Return the (x, y) coordinate for the center point of the cell that contains the specified text.  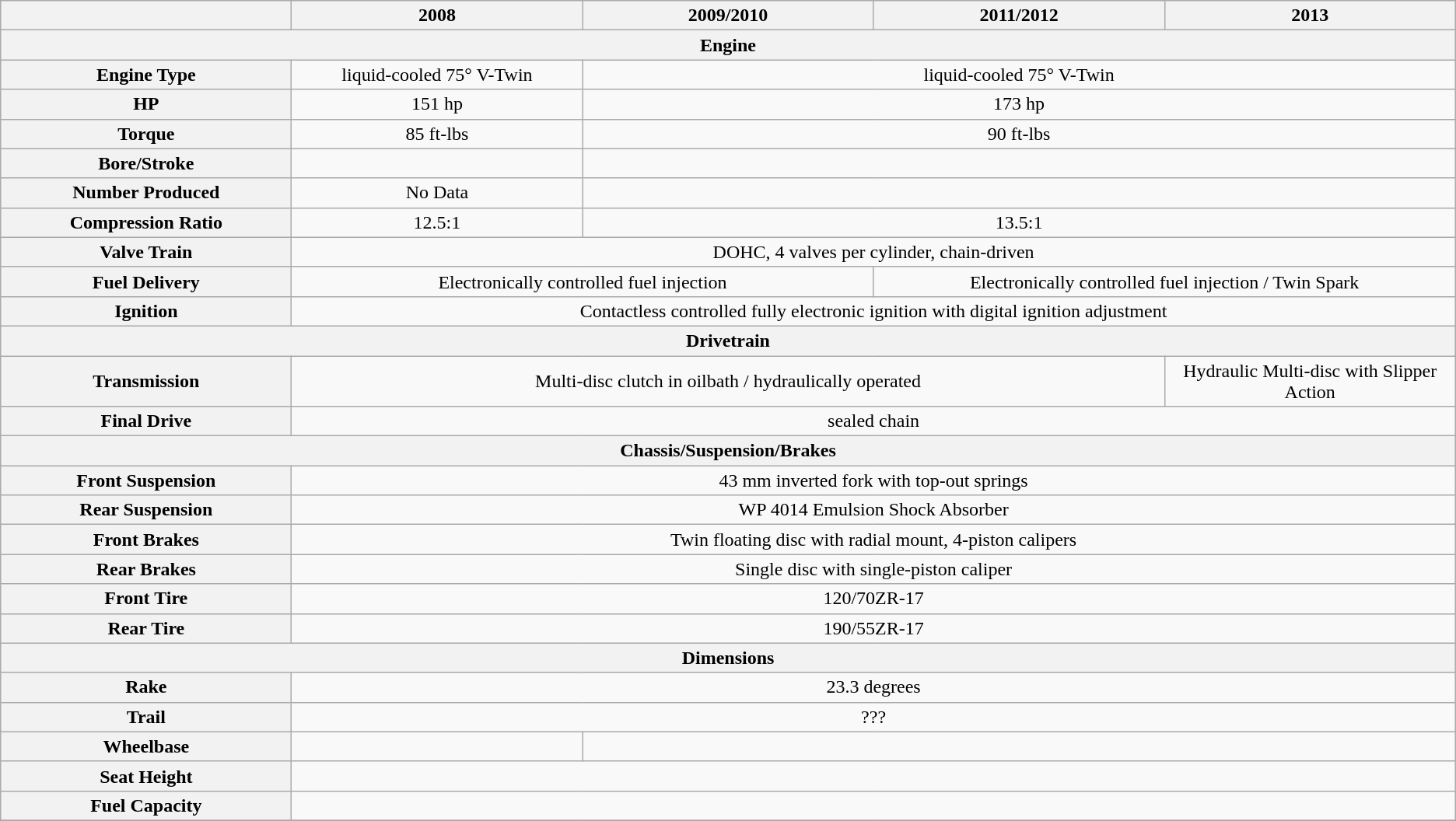
Trail (146, 717)
Hydraulic Multi-disc with Slipper Action (1310, 381)
No Data (437, 193)
120/70ZR-17 (873, 599)
90 ft-lbs (1019, 134)
190/55ZR-17 (873, 628)
2013 (1310, 16)
Number Produced (146, 193)
Ignition (146, 311)
Rear Brakes (146, 569)
Front Suspension (146, 480)
Engine Type (146, 75)
12.5:1 (437, 222)
2011/2012 (1019, 16)
Drivetrain (728, 341)
Wheelbase (146, 746)
??? (873, 717)
Front Brakes (146, 540)
Engine (728, 45)
23.3 degrees (873, 687)
Final Drive (146, 421)
HP (146, 104)
Fuel Capacity (146, 805)
85 ft-lbs (437, 134)
173 hp (1019, 104)
Electronically controlled fuel injection (583, 281)
Multi-disc clutch in oilbath / hydraulically operated (728, 381)
Twin floating disc with radial mount, 4-piston calipers (873, 540)
2009/2010 (728, 16)
Transmission (146, 381)
Bore/Stroke (146, 163)
Chassis/Suspension/Brakes (728, 451)
2008 (437, 16)
Contactless controlled fully electronic ignition with digital ignition adjustment (873, 311)
43 mm inverted fork with top-out springs (873, 480)
DOHC, 4 valves per cylinder, chain-driven (873, 252)
Compression Ratio (146, 222)
Rear Tire (146, 628)
Seat Height (146, 776)
Fuel Delivery (146, 281)
13.5:1 (1019, 222)
151 hp (437, 104)
Rake (146, 687)
Single disc with single-piston caliper (873, 569)
sealed chain (873, 421)
Torque (146, 134)
Electronically controlled fuel injection / Twin Spark (1164, 281)
Dimensions (728, 658)
Rear Suspension (146, 510)
Front Tire (146, 599)
Valve Train (146, 252)
WP 4014 Emulsion Shock Absorber (873, 510)
